Return the (x, y) coordinate for the center point of the cell that contains the specified text.  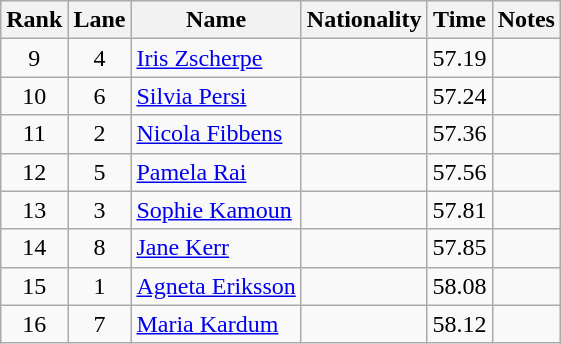
11 (34, 134)
58.12 (460, 324)
Rank (34, 20)
7 (100, 324)
9 (34, 58)
Lane (100, 20)
6 (100, 96)
Sophie Kamoun (216, 210)
12 (34, 172)
5 (100, 172)
Time (460, 20)
57.19 (460, 58)
Notes (526, 20)
57.85 (460, 248)
1 (100, 286)
57.24 (460, 96)
16 (34, 324)
Nationality (364, 20)
58.08 (460, 286)
Silvia Persi (216, 96)
Maria Kardum (216, 324)
14 (34, 248)
2 (100, 134)
Name (216, 20)
4 (100, 58)
Agneta Eriksson (216, 286)
8 (100, 248)
57.81 (460, 210)
3 (100, 210)
Nicola Fibbens (216, 134)
10 (34, 96)
57.36 (460, 134)
Pamela Rai (216, 172)
Jane Kerr (216, 248)
13 (34, 210)
57.56 (460, 172)
Iris Zscherpe (216, 58)
15 (34, 286)
